Determine the [X, Y] coordinate at the center of the cell enclosing the given text.  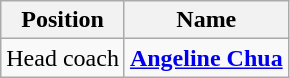
Name [206, 20]
Position [63, 20]
Head coach [63, 58]
Angeline Chua [206, 58]
